Return the (X, Y) coordinate for the center point of the cell that contains the specified text.  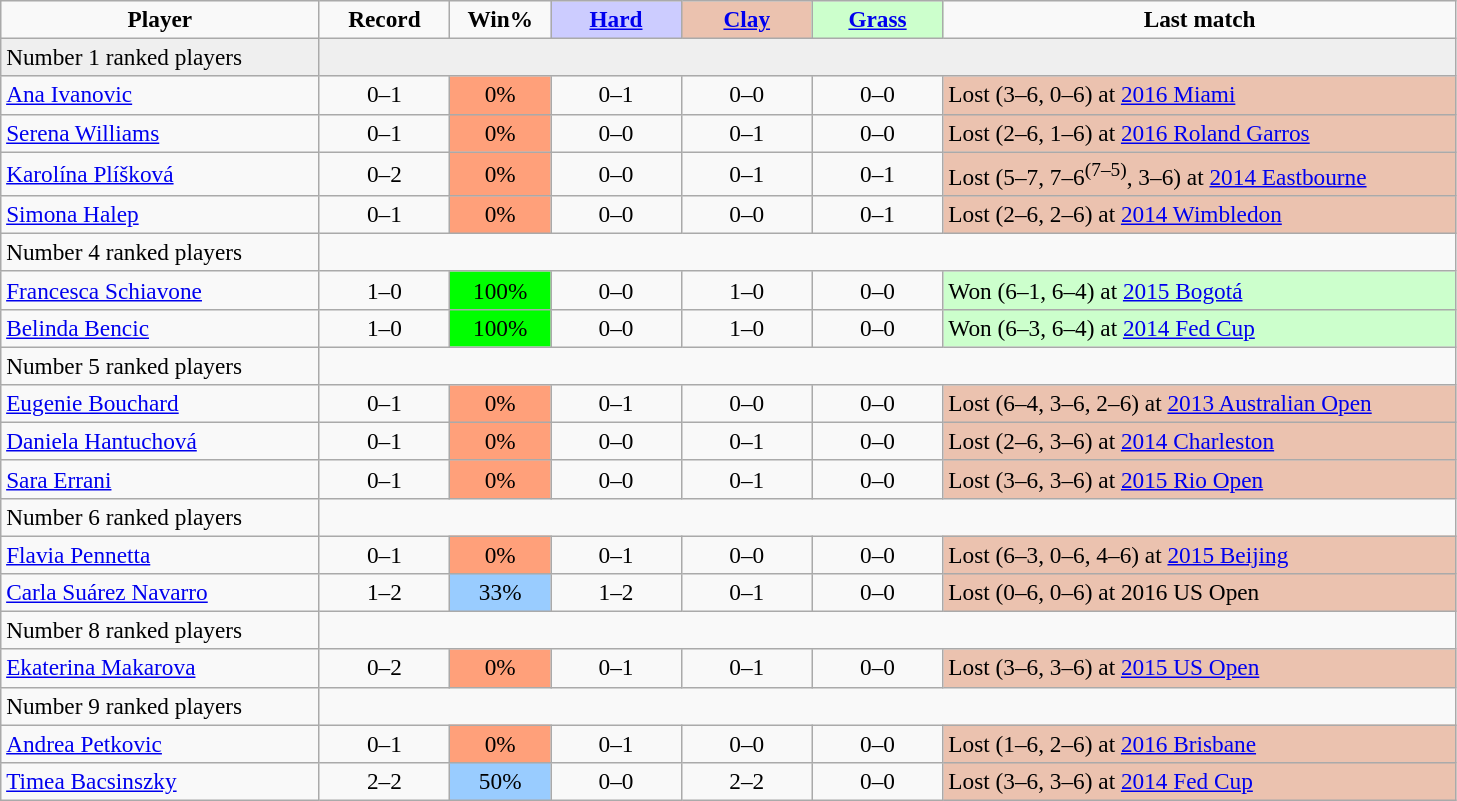
Lost (3–6, 3–6) at 2014 Fed Cup (1200, 781)
Number 4 ranked players (160, 252)
Ana Ivanovic (160, 95)
Francesca Schiavone (160, 290)
Lost (6–4, 3–6, 2–6) at 2013 Australian Open (1200, 403)
Belinda Bencic (160, 328)
Number 1 ranked players (160, 57)
Daniela Hantuchová (160, 441)
Sara Errani (160, 479)
50% (500, 781)
Hard (616, 19)
Lost (6–3, 0–6, 4–6) at 2015 Beijing (1200, 554)
Lost (3–6, 0–6) at 2016 Miami (1200, 95)
Lost (3–6, 3–6) at 2015 Rio Open (1200, 479)
Lost (0–6, 0–6) at 2016 US Open (1200, 592)
Carla Suárez Navarro (160, 592)
Lost (2–6, 1–6) at 2016 Roland Garros (1200, 133)
33% (500, 592)
Lost (2–6, 2–6) at 2014 Wimbledon (1200, 214)
Clay (746, 19)
Eugenie Bouchard (160, 403)
Lost (3–6, 3–6) at 2015 US Open (1200, 668)
Grass (878, 19)
Simona Halep (160, 214)
Won (6–1, 6–4) at 2015 Bogotá (1200, 290)
Lost (2–6, 3–6) at 2014 Charleston (1200, 441)
Flavia Pennetta (160, 554)
Last match (1200, 19)
Number 5 ranked players (160, 366)
Andrea Petkovic (160, 743)
Win% (500, 19)
Player (160, 19)
Lost (1–6, 2–6) at 2016 Brisbane (1200, 743)
Record (384, 19)
Lost (5–7, 7–6(7–5), 3–6) at 2014 Eastbourne (1200, 173)
Number 6 ranked players (160, 517)
Karolína Plíšková (160, 173)
Timea Bacsinszky (160, 781)
Number 8 ranked players (160, 630)
Number 9 ranked players (160, 706)
Serena Williams (160, 133)
Won (6–3, 6–4) at 2014 Fed Cup (1200, 328)
Ekaterina Makarova (160, 668)
